Provide the (x, y) coordinate of the cell's center where the given text is located.  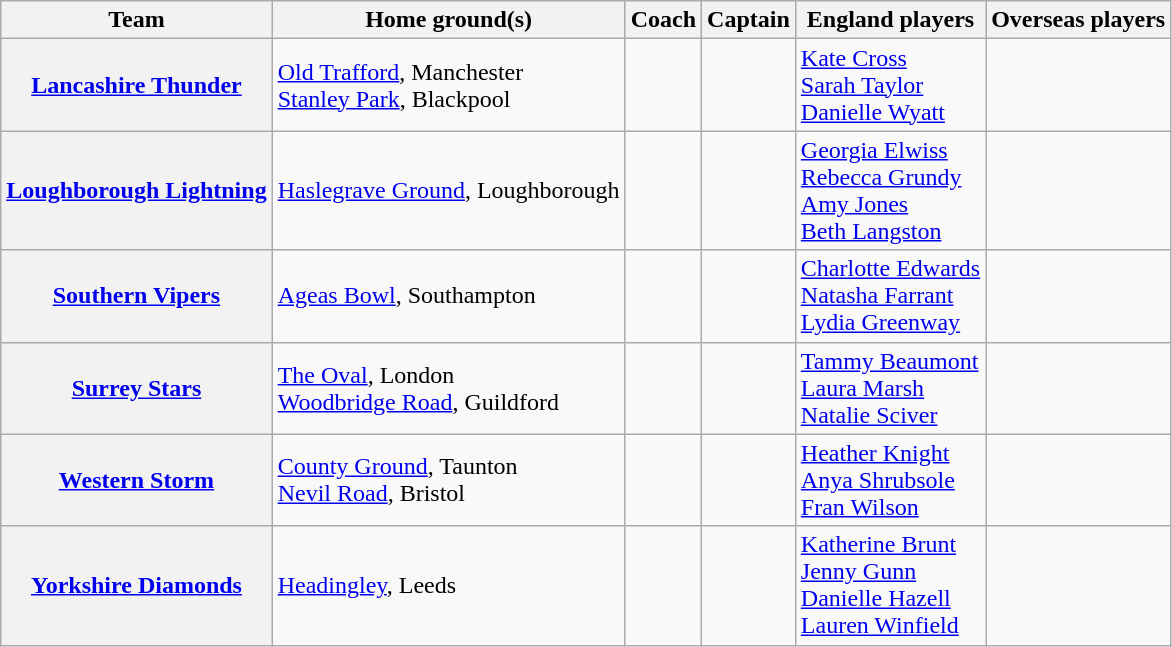
England players (890, 20)
Katherine BruntJenny GunnDanielle HazellLauren Winfield (890, 586)
Tammy BeaumontLaura MarshNatalie Sciver (890, 388)
Coach (663, 20)
Haslegrave Ground, Loughborough (448, 190)
Charlotte EdwardsNatasha FarrantLydia Greenway (890, 296)
Southern Vipers (136, 296)
Loughborough Lightning (136, 190)
Georgia ElwissRebecca GrundyAmy JonesBeth Langston (890, 190)
Old Trafford, Manchester Stanley Park, Blackpool (448, 85)
Western Storm (136, 480)
The Oval, LondonWoodbridge Road, Guildford (448, 388)
County Ground, TauntonNevil Road, Bristol (448, 480)
Heather KnightAnya ShrubsoleFran Wilson (890, 480)
Kate CrossSarah TaylorDanielle Wyatt (890, 85)
Captain (749, 20)
Yorkshire Diamonds (136, 586)
Ageas Bowl, Southampton (448, 296)
Team (136, 20)
Headingley, Leeds (448, 586)
Overseas players (1078, 20)
Lancashire Thunder (136, 85)
Home ground(s) (448, 20)
Surrey Stars (136, 388)
